Locate the cell with the specified text and output its [x, y] center coordinate. 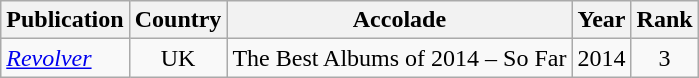
Publication [65, 20]
Country [178, 20]
Accolade [400, 20]
Year [602, 20]
3 [664, 58]
Rank [664, 20]
The Best Albums of 2014 – So Far [400, 58]
2014 [602, 58]
Revolver [65, 58]
UK [178, 58]
